Determine the [x, y] coordinate at the center of the cell enclosing the given text.  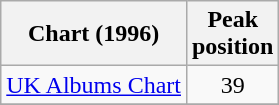
39 [232, 85]
Peakposition [232, 34]
UK Albums Chart [94, 85]
Chart (1996) [94, 34]
